Capture the cell that displays the provided text and extract its (x, y) central coordinate. 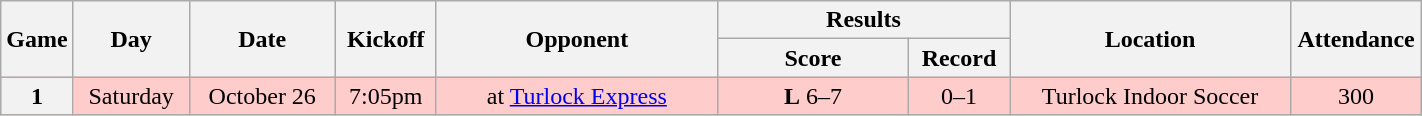
300 (1356, 96)
0–1 (958, 96)
Date (262, 39)
Saturday (131, 96)
Location (1150, 39)
Kickoff (386, 39)
7:05pm (386, 96)
Results (863, 20)
1 (37, 96)
Day (131, 39)
Game (37, 39)
Record (958, 58)
Score (812, 58)
L 6–7 (812, 96)
Turlock Indoor Soccer (1150, 96)
October 26 (262, 96)
Attendance (1356, 39)
Opponent (576, 39)
at Turlock Express (576, 96)
